Determine the [x, y] coordinate at the center of the cell enclosing the given text.  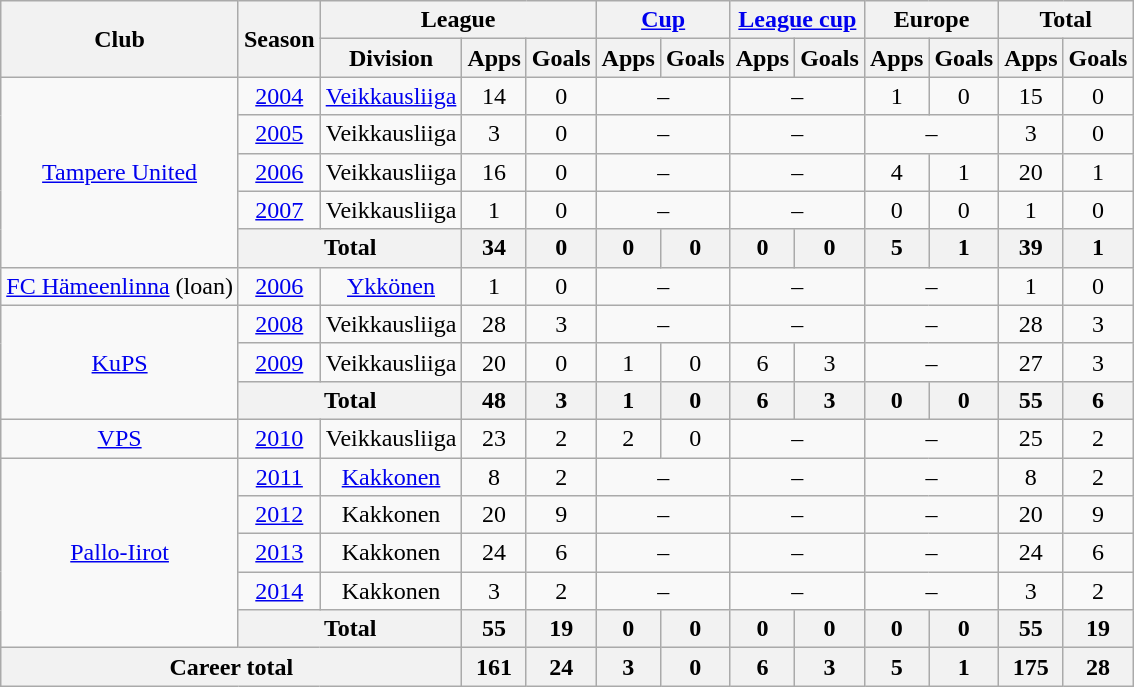
2011 [279, 477]
16 [494, 172]
2012 [279, 515]
2005 [279, 134]
Season [279, 39]
4 [896, 172]
2009 [279, 362]
2010 [279, 438]
14 [494, 96]
League cup [797, 20]
VPS [120, 438]
Club [120, 39]
League [458, 20]
25 [1031, 438]
Tampere United [120, 172]
Ykkönen [391, 286]
15 [1031, 96]
Cup [663, 20]
FC Hämeenlinna (loan) [120, 286]
2014 [279, 591]
27 [1031, 362]
23 [494, 438]
48 [494, 400]
2004 [279, 96]
Career total [232, 667]
39 [1031, 248]
KuPS [120, 362]
Pallo-Iirot [120, 553]
Division [391, 58]
Europe [931, 20]
161 [494, 667]
2007 [279, 210]
175 [1031, 667]
2013 [279, 553]
34 [494, 248]
2008 [279, 324]
